Output the [X, Y] coordinate of the center of the cell containing the given text.  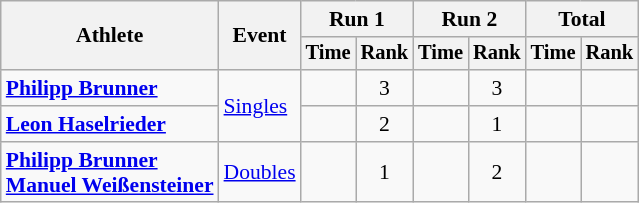
Athlete [110, 36]
Philipp Brunner [110, 88]
Run 1 [357, 19]
Leon Haselrieder [110, 124]
Event [260, 36]
Run 2 [469, 19]
Singles [260, 106]
Philipp BrunnerManuel Weißensteiner [110, 172]
Total [582, 19]
Doubles [260, 172]
